Determine the [x, y] coordinate at the center of the cell enclosing the given text.  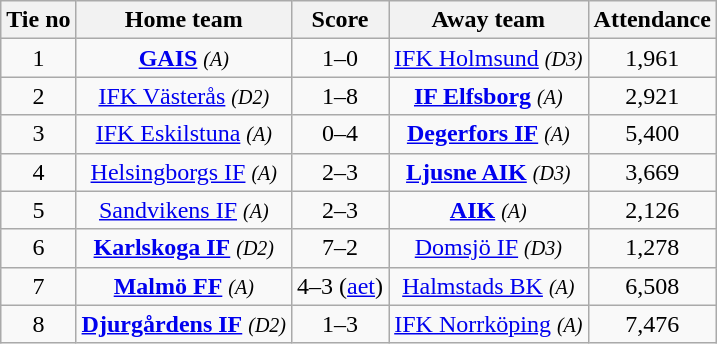
Degerfors IF (A) [489, 134]
Ljusne AIK (D3) [489, 172]
1–0 [340, 58]
3,669 [652, 172]
4 [38, 172]
1,278 [652, 248]
IFK Holmsund (D3) [489, 58]
6 [38, 248]
IF Elfsborg (A) [489, 96]
0–4 [340, 134]
5,400 [652, 134]
IFK Norrköping (A) [489, 324]
IFK Eskilstuna (A) [184, 134]
6,508 [652, 286]
IFK Västerås (D2) [184, 96]
8 [38, 324]
Attendance [652, 20]
Djurgårdens IF (D2) [184, 324]
3 [38, 134]
Malmö FF (A) [184, 286]
7–2 [340, 248]
Tie no [38, 20]
Away team [489, 20]
GAIS (A) [184, 58]
7,476 [652, 324]
1–3 [340, 324]
AIK (A) [489, 210]
1–8 [340, 96]
Helsingborgs IF (A) [184, 172]
Score [340, 20]
2,126 [652, 210]
2 [38, 96]
Sandvikens IF (A) [184, 210]
Domsjö IF (D3) [489, 248]
2,921 [652, 96]
1,961 [652, 58]
4–3 (aet) [340, 286]
1 [38, 58]
7 [38, 286]
Home team [184, 20]
5 [38, 210]
Halmstads BK (A) [489, 286]
Karlskoga IF (D2) [184, 248]
